Detect which cell encompasses the target text, then output its (x, y) center coordinate. 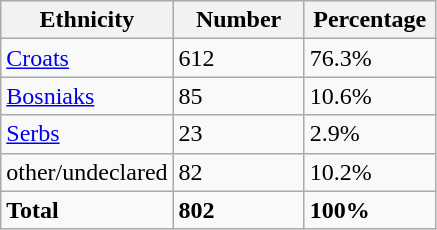
76.3% (370, 58)
Serbs (87, 134)
612 (238, 58)
10.2% (370, 172)
Ethnicity (87, 20)
Percentage (370, 20)
Number (238, 20)
Bosniaks (87, 96)
23 (238, 134)
2.9% (370, 134)
100% (370, 210)
10.6% (370, 96)
Croats (87, 58)
85 (238, 96)
82 (238, 172)
other/undeclared (87, 172)
Total (87, 210)
802 (238, 210)
